Identify which cell holds the provided text, then report its (x, y) central coordinate. 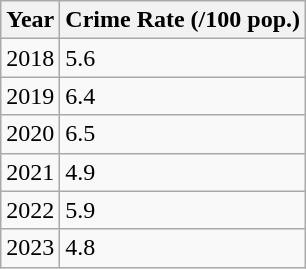
Year (30, 20)
2023 (30, 248)
2018 (30, 58)
4.8 (183, 248)
2019 (30, 96)
6.5 (183, 134)
6.4 (183, 96)
2022 (30, 210)
Crime Rate (/100 pop.) (183, 20)
5.9 (183, 210)
2020 (30, 134)
5.6 (183, 58)
2021 (30, 172)
4.9 (183, 172)
